Identify which cell holds the provided text, then report its (x, y) central coordinate. 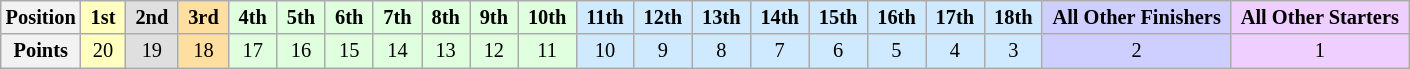
11th (604, 17)
3rd (203, 17)
4th (253, 17)
4 (955, 51)
14th (779, 17)
2 (1136, 51)
13th (721, 17)
1st (104, 17)
2nd (152, 17)
3 (1013, 51)
5th (301, 17)
8th (446, 17)
6th (349, 17)
16 (301, 51)
14 (397, 51)
All Other Finishers (1136, 17)
8 (721, 51)
17 (253, 51)
10 (604, 51)
13 (446, 51)
Position (41, 17)
19 (152, 51)
16th (896, 17)
15th (838, 17)
9 (663, 51)
9th (494, 17)
11 (547, 51)
All Other Starters (1320, 17)
12 (494, 51)
7th (397, 17)
18 (203, 51)
1 (1320, 51)
20 (104, 51)
18th (1013, 17)
7 (779, 51)
12th (663, 17)
10th (547, 17)
15 (349, 51)
5 (896, 51)
6 (838, 51)
Points (41, 51)
17th (955, 17)
